Determine the (x, y) coordinate at the center of the cell enclosing the given text.  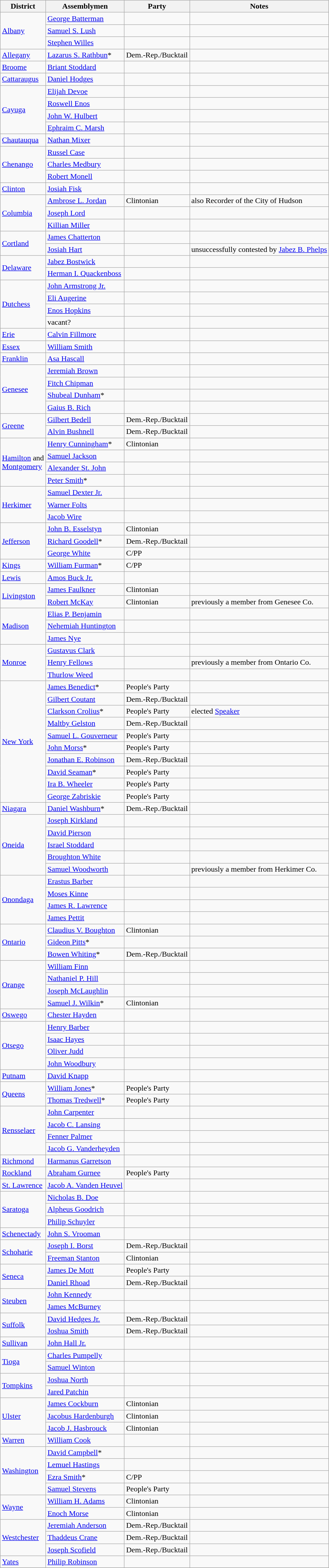
unsuccessfully contested by Jabez B. Phelps (259, 249)
Suffolk (23, 1325)
Richmond (23, 1161)
Essex (23, 346)
New York (23, 741)
Jefferson (23, 541)
William Jones* (85, 1088)
Chautauqua (23, 140)
John Morss* (85, 748)
Samuel L. Gouverneur (85, 735)
Thurlow Weed (85, 675)
Thomas Tredwell* (85, 1100)
Harmanus Garretson (85, 1161)
Saratoga (23, 1209)
John Kennedy (85, 1294)
previously a member from Genesee Co. (259, 602)
George Zabriskie (85, 796)
Thaddeus Crane (85, 1538)
Joseph Lord (85, 213)
Wayne (23, 1507)
Samuel J. Wilkin* (85, 1003)
Otsego (23, 1045)
Gustavus Clark (85, 650)
Roswell Enos (85, 103)
Stephen Willes (85, 43)
Gilbert Coutant (85, 699)
James R. Lawrence (85, 905)
Charles Pumpelly (85, 1355)
Enos Hopkins (85, 310)
Henry Barber (85, 1027)
Alexander St. John (85, 468)
Jeremiah Anderson (85, 1526)
Briant Stoddard (85, 67)
Chenango (23, 164)
Nathaniel P. Hill (85, 979)
Samuel Stevens (85, 1489)
Jacob C. Lansing (85, 1124)
George White (85, 553)
Claudius V. Boughton (85, 930)
James De Mott (85, 1270)
Joseph Scofield (85, 1550)
Tompkins (23, 1386)
Ezra Smith* (85, 1477)
George Batterman (85, 19)
Joseph I. Borst (85, 1246)
Erastus Barber (85, 881)
St. Lawrence (23, 1185)
John W. Hulbert (85, 116)
Genesee (23, 389)
Onondaga (23, 899)
Philip Schuyler (85, 1222)
Killian Miller (85, 225)
Asa Hascall (85, 359)
John Armstrong Jr. (85, 286)
Lemuel Hastings (85, 1465)
Alpheus Goodrich (85, 1209)
Ephraim C. Marsh (85, 128)
Bowen Whiting* (85, 954)
Clarkson Crolius* (85, 711)
Putnam (23, 1076)
William Cook (85, 1440)
Ontario (23, 942)
Oswego (23, 1015)
Steuben (23, 1300)
James Pettit (85, 918)
Lewis (23, 578)
James Faulkner (85, 590)
Jared Patchin (85, 1392)
William Finn (85, 966)
Daniel Rhoad (85, 1282)
Washington (23, 1471)
Samuel Woodworth (85, 869)
Jacob G. Vanderheyden (85, 1149)
Ambrose L. Jordan (85, 201)
Enoch Morse (85, 1513)
David Pierson (85, 833)
Daniel Hodges (85, 79)
Samuel Winton (85, 1367)
Chester Hayden (85, 1015)
Westchester (23, 1538)
Gideon Pitts* (85, 942)
Russel Case (85, 152)
Gilbert Bedell (85, 420)
Albany (23, 31)
Charles Medbury (85, 164)
Maltby Gelston (85, 723)
Nathan Mixer (85, 140)
Niagara (23, 808)
Broughton White (85, 857)
Joshua North (85, 1380)
Tioga (23, 1361)
Allegany (23, 55)
James Nye (85, 638)
elected Speaker (259, 711)
Jeremiah Brown (85, 371)
Jacob A. Vanden Heuvel (85, 1185)
John Carpenter (85, 1112)
Schoharie (23, 1252)
Lazarus S. Rathbun* (85, 55)
Livingston (23, 596)
William H. Adams (85, 1501)
Schenectady (23, 1234)
Joseph Kirkland (85, 821)
Robert Monell (85, 177)
Cattaraugus (23, 79)
David Hedges Jr. (85, 1319)
Josiah Fisk (85, 189)
previously a member from Herkimer Co. (259, 869)
James Benedict* (85, 687)
John Woodbury (85, 1064)
Henry Fellows (85, 663)
Robert McKay (85, 602)
Samuel Dexter Jr. (85, 492)
Rockland (23, 1173)
Abraham Gurnee (85, 1173)
Seneca (23, 1276)
John S. Vrooman (85, 1234)
Oliver Judd (85, 1051)
Monroe (23, 663)
Broome (23, 67)
District (23, 6)
Jonathan E. Robinson (85, 760)
Greene (23, 426)
James Cockburn (85, 1404)
Clinton (23, 189)
Richard Goodell* (85, 541)
Fitch Chipman (85, 383)
Warner Folts (85, 504)
Delaware (23, 268)
Israel Stoddard (85, 845)
James Chatterton (85, 237)
Warren (23, 1440)
Samuel Jackson (85, 456)
Madison (23, 626)
Elias P. Benjamin (85, 614)
James McBurney (85, 1307)
Freeman Stanton (85, 1258)
William Smith (85, 346)
David Seaman* (85, 772)
Amos Buck Jr. (85, 578)
Party (157, 6)
Ulster (23, 1416)
Joseph McLaughlin (85, 991)
Gaius B. Rich (85, 407)
Samuel S. Lush (85, 31)
William Furman* (85, 565)
David Campbell* (85, 1452)
Yates (23, 1562)
Rensselaer (23, 1130)
Ira B. Wheeler (85, 784)
Peter Smith* (85, 480)
Nehemiah Huntington (85, 626)
Cortland (23, 243)
Joshua Smith (85, 1331)
Assemblymen (85, 6)
also Recorder of the City of Hudson (259, 201)
previously a member from Ontario Co. (259, 663)
Moses Kinne (85, 893)
Notes (259, 6)
David Knapp (85, 1076)
Columbia (23, 213)
Alvin Bushnell (85, 432)
Shubeal Dunham* (85, 395)
Elijah Devoe (85, 91)
Eli Augerine (85, 298)
Jabez Bostwick (85, 261)
Sullivan (23, 1343)
John B. Esselstyn (85, 529)
Nicholas B. Doe (85, 1197)
Dutchess (23, 304)
Josiah Hart (85, 249)
Isaac Hayes (85, 1039)
Hamilton and Montgomery (23, 462)
Franklin (23, 359)
Calvin Fillmore (85, 334)
Queens (23, 1094)
Herkimer (23, 504)
Cayuga (23, 110)
Daniel Washburn* (85, 808)
Jacob Wire (85, 517)
Jacobus Hardenburgh (85, 1416)
Philip Robinson (85, 1562)
vacant? (85, 322)
Oneida (23, 845)
Jacob J. Hasbrouck (85, 1428)
Kings (23, 565)
John Hall Jr. (85, 1343)
Erie (23, 334)
Henry Cunningham* (85, 444)
Orange (23, 985)
Herman I. Quackenboss (85, 274)
Fenner Palmer (85, 1137)
